Locate the cell with the specified text and output its [X, Y] center coordinate. 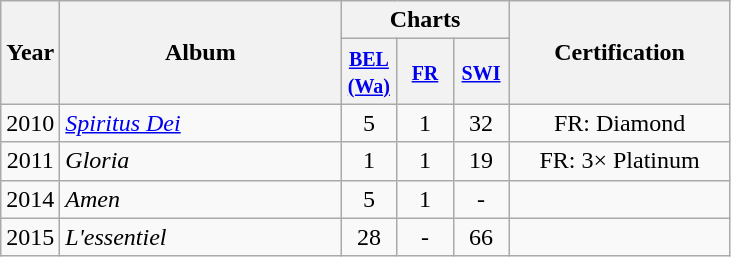
32 [481, 123]
Gloria [200, 161]
Certification [620, 52]
2011 [30, 161]
Spiritus Dei [200, 123]
66 [481, 237]
BEL (Wa) [369, 72]
28 [369, 237]
FR: Diamond [620, 123]
Charts [425, 20]
2015 [30, 237]
Year [30, 52]
FR: 3× Platinum [620, 161]
Album [200, 52]
Amen [200, 199]
L'essentiel [200, 237]
FR [425, 72]
19 [481, 161]
2010 [30, 123]
SWI [481, 72]
2014 [30, 199]
